Identify which cell holds the provided text, then report its [x, y] central coordinate. 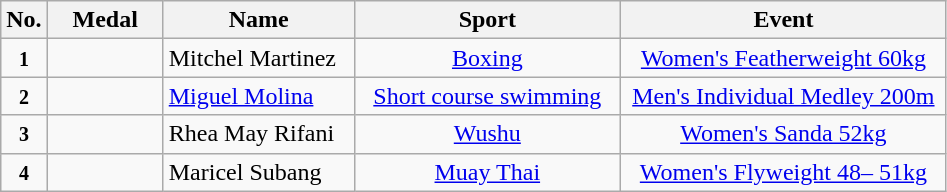
4 [24, 172]
Women's Flyweight 48– 51kg [783, 172]
Rhea May Rifani [258, 134]
Wushu [487, 134]
Men's Individual Medley 200m [783, 96]
Medal [105, 20]
3 [24, 134]
Mitchel Martinez [258, 58]
Miguel Molina [258, 96]
Boxing [487, 58]
No. [24, 20]
Sport [487, 20]
Maricel Subang [258, 172]
Event [783, 20]
Women's Featherweight 60kg [783, 58]
Women's Sanda 52kg [783, 134]
Name [258, 20]
Muay Thai [487, 172]
1 [24, 58]
Short course swimming [487, 96]
2 [24, 96]
